Provide the (x, y) coordinate of the cell's center where the given text is located.  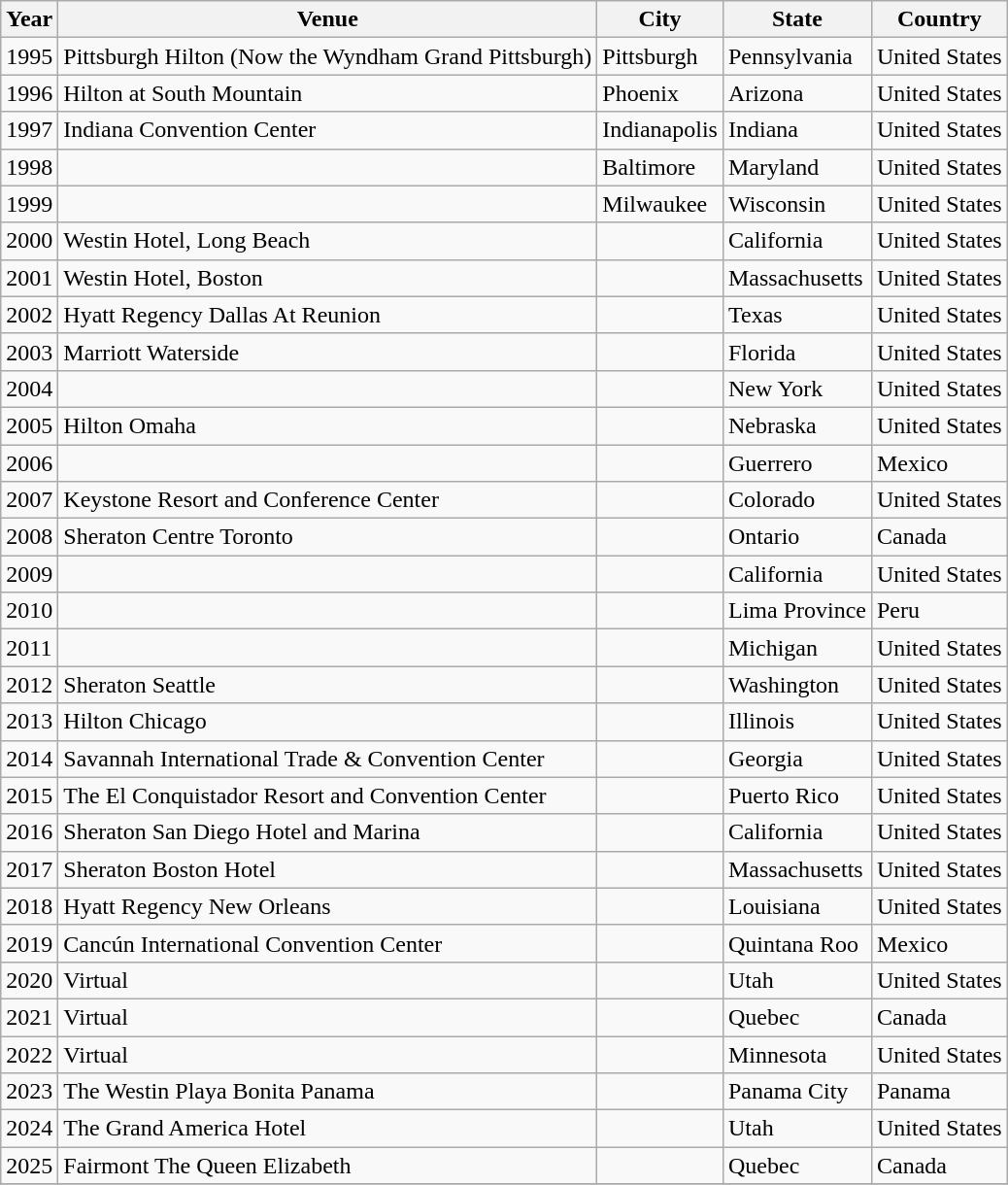
Quintana Roo (796, 943)
2006 (29, 463)
Pittsburgh Hilton (Now the Wyndham Grand Pittsburgh) (328, 56)
Peru (939, 611)
2001 (29, 278)
2014 (29, 759)
Texas (796, 315)
Puerto Rico (796, 796)
Keystone Resort and Conference Center (328, 500)
2013 (29, 722)
2003 (29, 352)
2016 (29, 832)
Sheraton Centre Toronto (328, 537)
The Westin Playa Bonita Panama (328, 1092)
The Grand America Hotel (328, 1129)
2019 (29, 943)
2012 (29, 685)
Marriott Waterside (328, 352)
Indiana Convention Center (328, 130)
Lima Province (796, 611)
Minnesota (796, 1054)
Hilton Chicago (328, 722)
2022 (29, 1054)
Panama City (796, 1092)
Ontario (796, 537)
Colorado (796, 500)
Milwaukee (660, 204)
2020 (29, 980)
2009 (29, 574)
Hilton at South Mountain (328, 93)
2007 (29, 500)
Louisiana (796, 906)
2017 (29, 869)
Year (29, 19)
Westin Hotel, Long Beach (328, 241)
Savannah International Trade & Convention Center (328, 759)
Hyatt Regency New Orleans (328, 906)
1998 (29, 167)
Hilton Omaha (328, 425)
Wisconsin (796, 204)
Indiana (796, 130)
Hyatt Regency Dallas At Reunion (328, 315)
Michigan (796, 648)
Arizona (796, 93)
The El Conquistador Resort and Convention Center (328, 796)
State (796, 19)
Venue (328, 19)
2008 (29, 537)
New York (796, 389)
2018 (29, 906)
2004 (29, 389)
Fairmont The Queen Elizabeth (328, 1166)
Nebraska (796, 425)
1995 (29, 56)
Sheraton Seattle (328, 685)
2015 (29, 796)
Maryland (796, 167)
2025 (29, 1166)
Washington (796, 685)
Cancún International Convention Center (328, 943)
1997 (29, 130)
Illinois (796, 722)
City (660, 19)
Sheraton Boston Hotel (328, 869)
Florida (796, 352)
1999 (29, 204)
Baltimore (660, 167)
1996 (29, 93)
Country (939, 19)
2023 (29, 1092)
Guerrero (796, 463)
Pennsylvania (796, 56)
Phoenix (660, 93)
2002 (29, 315)
2011 (29, 648)
Indianapolis (660, 130)
Westin Hotel, Boston (328, 278)
Sheraton San Diego Hotel and Marina (328, 832)
2005 (29, 425)
2024 (29, 1129)
Pittsburgh (660, 56)
2021 (29, 1017)
Georgia (796, 759)
Panama (939, 1092)
2010 (29, 611)
2000 (29, 241)
